Search for the cell housing the specified text and yield its (x, y) center coordinate. 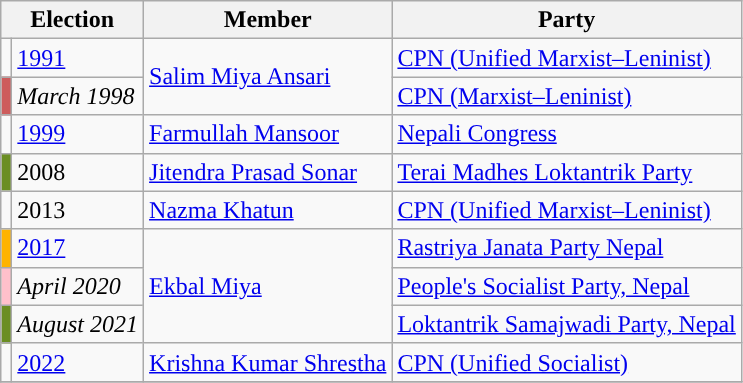
Salim Miya Ansari (268, 77)
Member (268, 20)
2013 (78, 210)
Jitendra Prasad Sonar (268, 172)
Rastriya Janata Party Nepal (566, 248)
2008 (78, 172)
1999 (78, 134)
March 1998 (78, 96)
CPN (Unified Socialist) (566, 362)
1991 (78, 58)
2022 (78, 362)
Nazma Khatun (268, 210)
Election (72, 20)
Nepali Congress (566, 134)
April 2020 (78, 286)
CPN (Marxist–Leninist) (566, 96)
Loktantrik Samajwadi Party, Nepal (566, 324)
Party (566, 20)
People's Socialist Party, Nepal (566, 286)
Terai Madhes Loktantrik Party (566, 172)
Krishna Kumar Shrestha (268, 362)
Farmullah Mansoor (268, 134)
2017 (78, 248)
August 2021 (78, 324)
Ekbal Miya (268, 286)
